Pinpoint the cell where the given text exists, returning its (X, Y) midpoint coordinate. 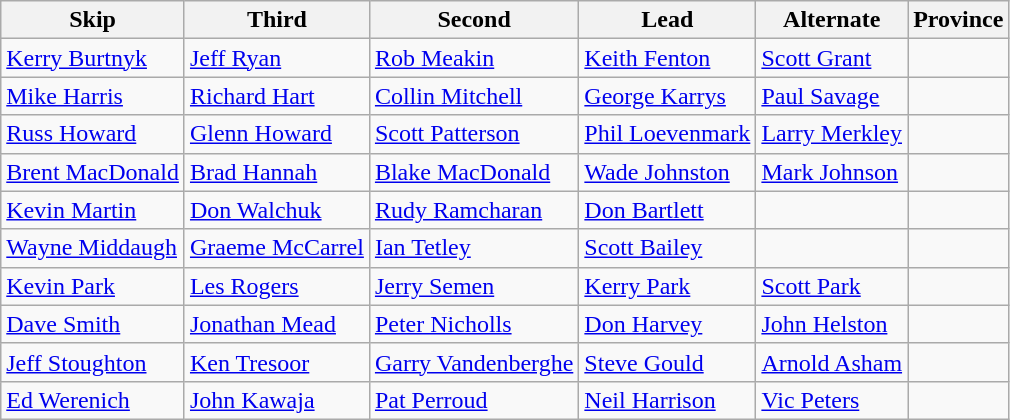
Keith Fenton (668, 58)
Scott Bailey (668, 248)
Province (958, 20)
Rob Meakin (474, 58)
Phil Loevenmark (668, 134)
Richard Hart (276, 96)
Ken Tresoor (276, 362)
Neil Harrison (668, 400)
Don Walchuk (276, 210)
Kerry Park (668, 286)
Scott Grant (832, 58)
Kerry Burtnyk (93, 58)
George Karrys (668, 96)
John Kawaja (276, 400)
Kevin Martin (93, 210)
Russ Howard (93, 134)
Arnold Asham (832, 362)
Lead (668, 20)
Garry Vandenberghe (474, 362)
Jonathan Mead (276, 324)
Ed Werenich (93, 400)
Paul Savage (832, 96)
Vic Peters (832, 400)
Collin Mitchell (474, 96)
Alternate (832, 20)
Steve Gould (668, 362)
Second (474, 20)
Scott Patterson (474, 134)
Ian Tetley (474, 248)
Don Harvey (668, 324)
Scott Park (832, 286)
Don Bartlett (668, 210)
Dave Smith (93, 324)
Peter Nicholls (474, 324)
Les Rogers (276, 286)
Jeff Stoughton (93, 362)
Blake MacDonald (474, 172)
Skip (93, 20)
John Helston (832, 324)
Jerry Semen (474, 286)
Third (276, 20)
Kevin Park (93, 286)
Wade Johnston (668, 172)
Graeme McCarrel (276, 248)
Pat Perroud (474, 400)
Wayne Middaugh (93, 248)
Rudy Ramcharan (474, 210)
Brent MacDonald (93, 172)
Mike Harris (93, 96)
Larry Merkley (832, 134)
Glenn Howard (276, 134)
Mark Johnson (832, 172)
Jeff Ryan (276, 58)
Brad Hannah (276, 172)
